Identify which cell holds the provided text, then report its [X, Y] central coordinate. 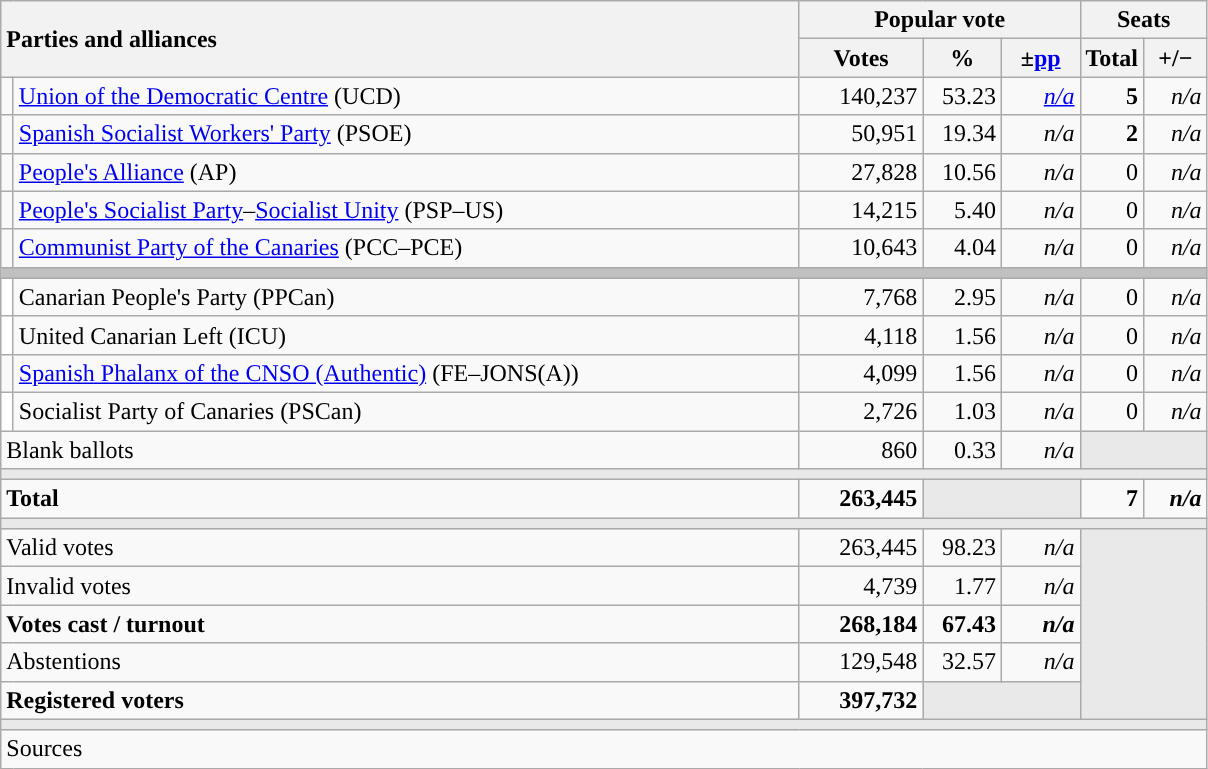
Valid votes [400, 548]
50,951 [861, 134]
19.34 [962, 134]
2 [1112, 134]
397,732 [861, 700]
140,237 [861, 96]
United Canarian Left (ICU) [406, 335]
Union of the Democratic Centre (UCD) [406, 96]
Socialist Party of Canaries (PSCan) [406, 411]
7,768 [861, 297]
5.40 [962, 210]
1.77 [962, 586]
Votes cast / turnout [400, 624]
32.57 [962, 662]
7 [1112, 499]
4,118 [861, 335]
Canarian People's Party (PPCan) [406, 297]
27,828 [861, 172]
Invalid votes [400, 586]
129,548 [861, 662]
% [962, 58]
People's Socialist Party–Socialist Unity (PSP–US) [406, 210]
Communist Party of the Canaries (PCC–PCE) [406, 248]
Spanish Socialist Workers' Party (PSOE) [406, 134]
10,643 [861, 248]
Spanish Phalanx of the CNSO (Authentic) (FE–JONS(A)) [406, 373]
53.23 [962, 96]
Votes [861, 58]
±pp [1040, 58]
2,726 [861, 411]
Popular vote [940, 20]
1.03 [962, 411]
4.04 [962, 248]
+/− [1176, 58]
Parties and alliances [400, 39]
14,215 [861, 210]
Registered voters [400, 700]
10.56 [962, 172]
Abstentions [400, 662]
860 [861, 449]
268,184 [861, 624]
Seats [1144, 20]
0.33 [962, 449]
4,099 [861, 373]
Blank ballots [400, 449]
5 [1112, 96]
67.43 [962, 624]
People's Alliance (AP) [406, 172]
98.23 [962, 548]
Sources [604, 749]
2.95 [962, 297]
4,739 [861, 586]
